Scan for the cell matching the given text and deliver its [x, y] coordinate at center. 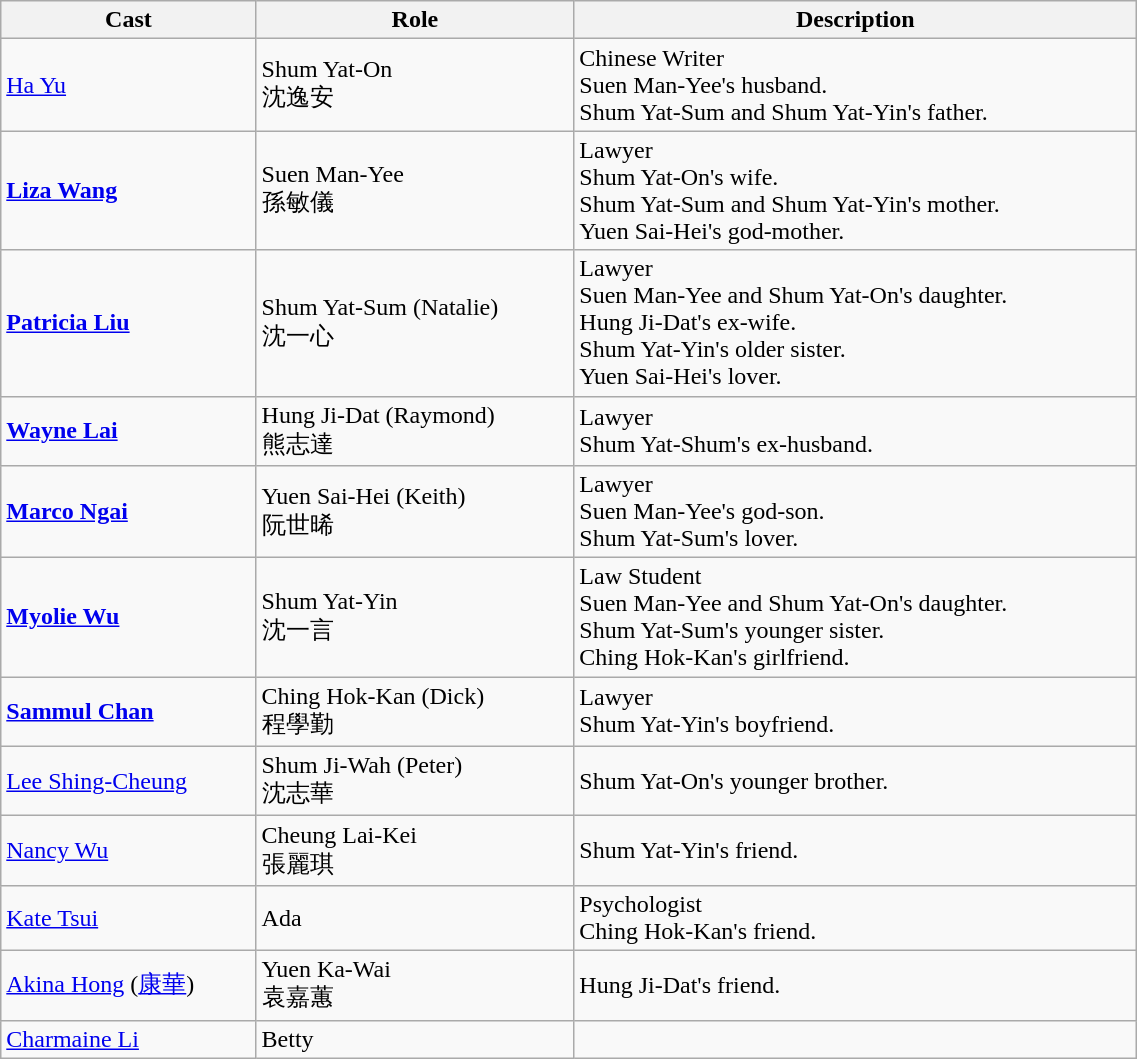
Myolie Wu [128, 618]
Psychologist Ching Hok-Kan's friend. [856, 918]
Ching Hok-Kan (Dick) 程學勤 [415, 712]
Akina Hong (康華) [128, 985]
Suen Man-Yee 孫敏儀 [415, 190]
Betty [415, 1039]
Marco Ngai [128, 512]
Nancy Wu [128, 851]
Yuen Sai-Hei (Keith) 阮世晞 [415, 512]
Lawyer Suen Man-Yee and Shum Yat-On's daughter. Hung Ji-Dat's ex-wife. Shum Yat-Yin's older sister. Yuen Sai-Hei's lover. [856, 323]
Lawyer Shum Yat-Yin's boyfriend. [856, 712]
Sammul Chan [128, 712]
Liza Wang [128, 190]
Patricia Liu [128, 323]
Lawyer Shum Yat-Shum's ex-husband. [856, 431]
Shum Yat-On's younger brother. [856, 781]
Shum Ji-Wah (Peter) 沈志華 [415, 781]
Hung Ji-Dat's friend. [856, 985]
Hung Ji-Dat (Raymond) 熊志達 [415, 431]
Shum Yat-Sum (Natalie) 沈一心 [415, 323]
Shum Yat-Yin's friend. [856, 851]
Ha Yu [128, 85]
Shum Yat-On 沈逸安 [415, 85]
Law Student Suen Man-Yee and Shum Yat-On's daughter. Shum Yat-Sum's younger sister. Ching Hok-Kan's girlfriend. [856, 618]
Ada [415, 918]
Cast [128, 20]
Cheung Lai-Kei 張麗琪 [415, 851]
Description [856, 20]
Lee Shing-Cheung [128, 781]
Role [415, 20]
Lawyer Shum Yat-On's wife. Shum Yat-Sum and Shum Yat-Yin's mother. Yuen Sai-Hei's god-mother. [856, 190]
Shum Yat-Yin 沈一言 [415, 618]
Yuen Ka-Wai 袁嘉蕙 [415, 985]
Kate Tsui [128, 918]
Chinese Writer Suen Man-Yee's husband. Shum Yat-Sum and Shum Yat-Yin's father. [856, 85]
Charmaine Li [128, 1039]
Wayne Lai [128, 431]
Lawyer Suen Man-Yee's god-son. Shum Yat-Sum's lover. [856, 512]
